Return [x, y] of the center of cell containing provided text 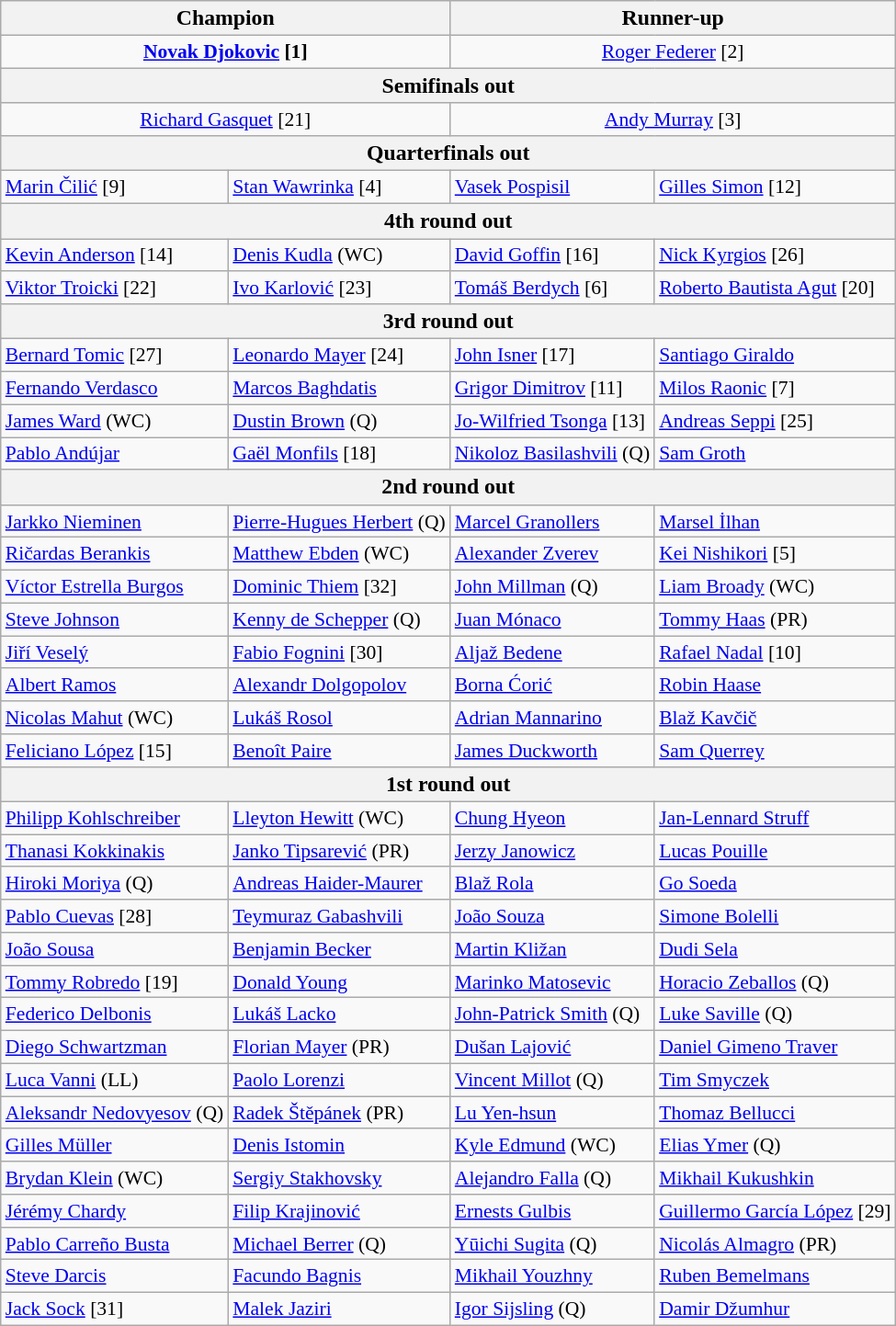
Roberto Bautista Agut [20] [775, 289]
Bernard Tomic [27] [115, 356]
Nick Kyrgios [26] [775, 255]
Kyle Edmund (WC) [552, 1146]
Jo-Wilfried Tsonga [13] [552, 421]
Borna Ćorić [552, 686]
Tomáš Berdych [6] [552, 289]
Marcel Granollers [552, 522]
Roger Federer [2] [673, 52]
Yūichi Sugita (Q) [552, 1244]
4th round out [448, 221]
John Isner [17] [552, 356]
Florian Mayer (PR) [339, 1048]
Andreas Haider-Maurer [339, 884]
Jiří Veselý [115, 652]
Pablo Carreño Busta [115, 1244]
Albert Ramos [115, 686]
James Duckworth [552, 751]
Sam Groth [775, 454]
Filip Krajinović [339, 1211]
Leonardo Mayer [24] [339, 356]
Lleyton Hewitt (WC) [339, 819]
Dustin Brown (Q) [339, 421]
Chung Hyeon [552, 819]
Robin Haase [775, 686]
Nikoloz Basilashvili (Q) [552, 454]
Pablo Andújar [115, 454]
Damir Džumhur [775, 1309]
Pierre-Hugues Herbert (Q) [339, 522]
Blaž Kavčič [775, 718]
Benoît Paire [339, 751]
Kenny de Schepper (Q) [339, 619]
David Goffin [16] [552, 255]
Nicolás Almagro (PR) [775, 1244]
Igor Sijsling (Q) [552, 1309]
Steve Johnson [115, 619]
Vasek Pospisil [552, 187]
Ivo Karlović [23] [339, 289]
Gilles Simon [12] [775, 187]
Viktor Troicki [22] [115, 289]
Santiago Giraldo [775, 356]
João Souza [552, 916]
Tim Smyczek [775, 1081]
Alejandro Falla (Q) [552, 1178]
Elias Ymer (Q) [775, 1146]
Ernests Gulbis [552, 1211]
Daniel Gimeno Traver [775, 1048]
Fabio Fognini [30] [339, 652]
Lu Yen-hsun [552, 1113]
Benjamin Becker [339, 949]
Novak Djokovic [1] [226, 52]
Steve Darcis [115, 1276]
Janko Tipsarević (PR) [339, 851]
Adrian Mannarino [552, 718]
Dudi Sela [775, 949]
Hiroki Moriya (Q) [115, 884]
John Millman (Q) [552, 587]
Marinko Matosevic [552, 982]
Tommy Haas (PR) [775, 619]
Jack Sock [31] [115, 1309]
Kei Nishikori [5] [775, 554]
Thanasi Kokkinakis [115, 851]
Grigor Dimitrov [11] [552, 389]
Horacio Zeballos (Q) [775, 982]
Nicolas Mahut (WC) [115, 718]
Dušan Lajović [552, 1048]
Andy Murray [3] [673, 120]
Kevin Anderson [14] [115, 255]
Rafael Nadal [10] [775, 652]
Lukáš Rosol [339, 718]
Denis Istomin [339, 1146]
Lukáš Lacko [339, 1014]
Juan Mónaco [552, 619]
Teymuraz Gabashvili [339, 916]
Martin Kližan [552, 949]
John-Patrick Smith (Q) [552, 1014]
Aljaž Bedene [552, 652]
Stan Wawrinka [4] [339, 187]
Jérémy Chardy [115, 1211]
Brydan Klein (WC) [115, 1178]
Alexandr Dolgopolov [339, 686]
Paolo Lorenzi [339, 1081]
Marcos Baghdatis [339, 389]
Andreas Seppi [25] [775, 421]
2nd round out [448, 488]
Federico Delbonis [115, 1014]
Gilles Müller [115, 1146]
Sergiy Stakhovsky [339, 1178]
Ruben Bemelmans [775, 1276]
Marsel İlhan [775, 522]
Feliciano López [15] [115, 751]
Milos Raonic [7] [775, 389]
Lucas Pouille [775, 851]
Facundo Bagnis [339, 1276]
Ričardas Berankis [115, 554]
Vincent Millot (Q) [552, 1081]
Runner-up [673, 18]
João Sousa [115, 949]
Dominic Thiem [32] [339, 587]
Jan-Lennard Struff [775, 819]
1st round out [448, 785]
Jerzy Janowicz [552, 851]
Champion [226, 18]
Go Soeda [775, 884]
Thomaz Bellucci [775, 1113]
Semifinals out [448, 86]
Aleksandr Nedovyesov (Q) [115, 1113]
Jarkko Nieminen [115, 522]
Gaël Monfils [18] [339, 454]
Philipp Kohlschreiber [115, 819]
Tommy Robredo [19] [115, 982]
James Ward (WC) [115, 421]
Quarterfinals out [448, 153]
Denis Kudla (WC) [339, 255]
Víctor Estrella Burgos [115, 587]
Michael Berrer (Q) [339, 1244]
Pablo Cuevas [28] [115, 916]
Marin Čilić [9] [115, 187]
Matthew Ebden (WC) [339, 554]
Donald Young [339, 982]
Luke Saville (Q) [775, 1014]
Luca Vanni (LL) [115, 1081]
Richard Gasquet [21] [226, 120]
Alexander Zverev [552, 554]
Simone Bolelli [775, 916]
Radek Štěpánek (PR) [339, 1113]
Fernando Verdasco [115, 389]
Guillermo García López [29] [775, 1211]
3rd round out [448, 322]
Diego Schwartzman [115, 1048]
Mikhail Kukushkin [775, 1178]
Liam Broady (WC) [775, 587]
Malek Jaziri [339, 1309]
Mikhail Youzhny [552, 1276]
Blaž Rola [552, 884]
Sam Querrey [775, 751]
